Detect which cell encompasses the target text, then output its (X, Y) center coordinate. 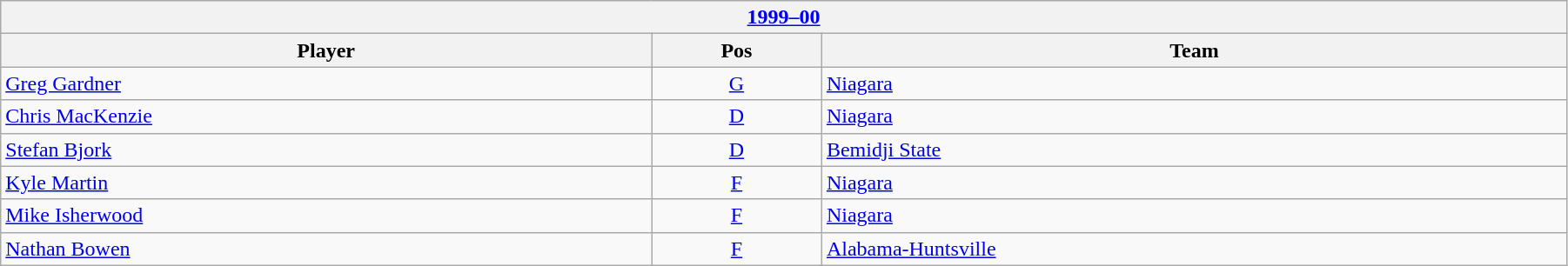
Chris MacKenzie (326, 116)
Greg Gardner (326, 83)
Nathan Bowen (326, 249)
Alabama-Huntsville (1194, 249)
Mike Isherwood (326, 216)
Bemidji State (1194, 150)
Team (1194, 50)
Kyle Martin (326, 183)
G (737, 83)
Stefan Bjork (326, 150)
Player (326, 50)
Pos (737, 50)
1999–00 (784, 17)
